Determine the (x, y) coordinate at the center of the cell enclosing the given text.  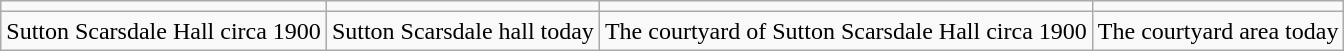
Sutton Scarsdale Hall circa 1900 (164, 31)
Sutton Scarsdale hall today (462, 31)
The courtyard of Sutton Scarsdale Hall circa 1900 (846, 31)
The courtyard area today (1218, 31)
